Extract the (X, Y) coordinate from the center of the cell holding the provided text.  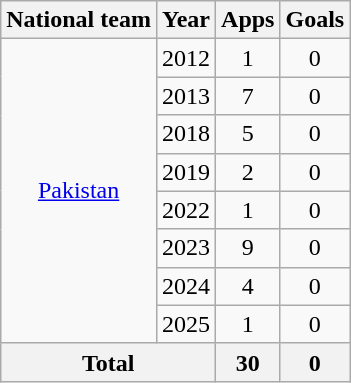
National team (79, 20)
Year (186, 20)
Pakistan (79, 191)
4 (248, 286)
2018 (186, 134)
2012 (186, 58)
Total (108, 362)
7 (248, 96)
9 (248, 248)
5 (248, 134)
2023 (186, 248)
2013 (186, 96)
2025 (186, 324)
Apps (248, 20)
2022 (186, 210)
Goals (315, 20)
2024 (186, 286)
2 (248, 172)
30 (248, 362)
2019 (186, 172)
